Return the [x, y] coordinate for the center point of the cell that contains the specified text.  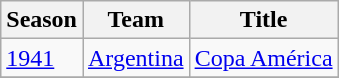
Team [136, 20]
Argentina [136, 58]
Season [42, 20]
Copa América [264, 58]
1941 [42, 58]
Title [264, 20]
